Identify which cell holds the provided text, then report its [X, Y] central coordinate. 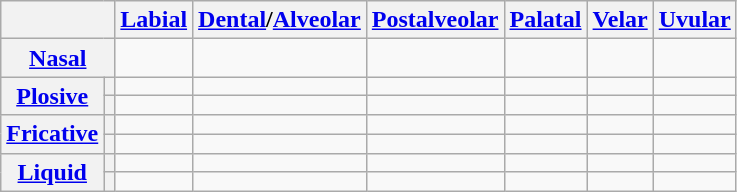
Plosive [52, 96]
Dental/Alveolar [280, 20]
Nasal [58, 58]
Fricative [52, 134]
Labial [154, 20]
Velar [620, 20]
Uvular [694, 20]
Palatal [546, 20]
Postalveolar [435, 20]
Liquid [52, 172]
